Pinpoint the cell where the given text exists, returning its [X, Y] midpoint coordinate. 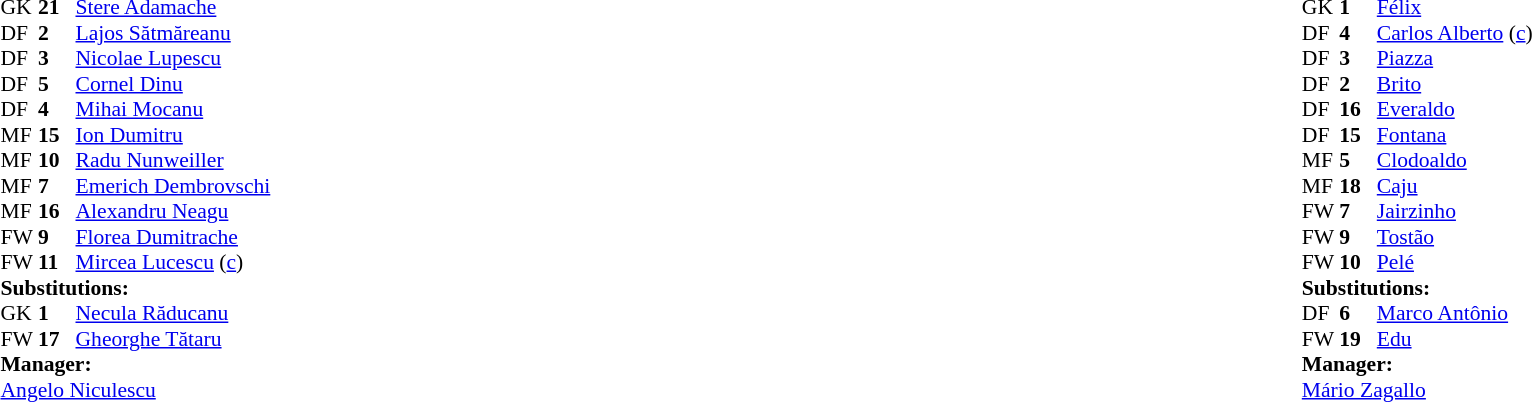
Necula Răducanu [174, 313]
Ion Dumitru [174, 135]
6 [1358, 313]
Florea Dumitrache [174, 237]
18 [1358, 186]
1 [57, 313]
Gheorghe Tătaru [174, 339]
Lajos Sătmăreanu [174, 33]
Cornel Dinu [174, 84]
Nicolae Lupescu [174, 59]
Substitutions: [135, 288]
Emerich Dembrovschi [174, 186]
Alexandru Neagu [174, 211]
19 [1358, 339]
Manager: [135, 365]
Mircea Lucescu (c) [174, 263]
17 [57, 339]
Radu Nunweiller [174, 161]
11 [57, 263]
GK [19, 313]
Mihai Mocanu [174, 109]
